From the cell containing the given text, extract its center point as [x, y] coordinate. 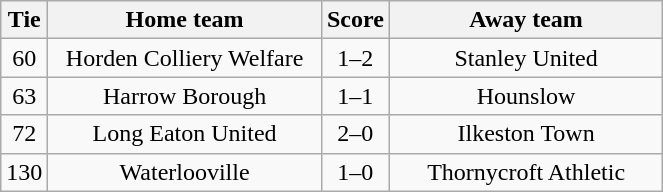
Ilkeston Town [526, 134]
Away team [526, 20]
60 [24, 58]
Horden Colliery Welfare [185, 58]
Tie [24, 20]
72 [24, 134]
Hounslow [526, 96]
1–2 [355, 58]
1–0 [355, 172]
Thornycroft Athletic [526, 172]
Stanley United [526, 58]
1–1 [355, 96]
Home team [185, 20]
63 [24, 96]
Waterlooville [185, 172]
Harrow Borough [185, 96]
Long Eaton United [185, 134]
130 [24, 172]
2–0 [355, 134]
Score [355, 20]
